Output the (x, y) coordinate of the center of the cell containing the given text.  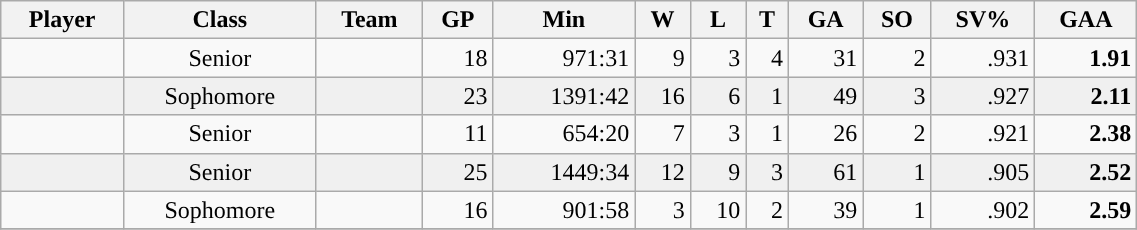
T (768, 20)
Team (370, 20)
49 (825, 96)
L (718, 20)
901:58 (564, 210)
1.91 (1086, 58)
GP (458, 20)
2.11 (1086, 96)
2.59 (1086, 210)
6 (718, 96)
Class (220, 20)
25 (458, 172)
18 (458, 58)
2.38 (1086, 134)
654:20 (564, 134)
1391:42 (564, 96)
2.52 (1086, 172)
4 (768, 58)
SV% (983, 20)
11 (458, 134)
Min (564, 20)
Player (62, 20)
.905 (983, 172)
SO (897, 20)
10 (718, 210)
23 (458, 96)
1449:34 (564, 172)
7 (662, 134)
61 (825, 172)
.931 (983, 58)
39 (825, 210)
31 (825, 58)
GAA (1086, 20)
.927 (983, 96)
W (662, 20)
.921 (983, 134)
GA (825, 20)
26 (825, 134)
971:31 (564, 58)
12 (662, 172)
.902 (983, 210)
